Identify which cell holds the provided text, then report its (X, Y) central coordinate. 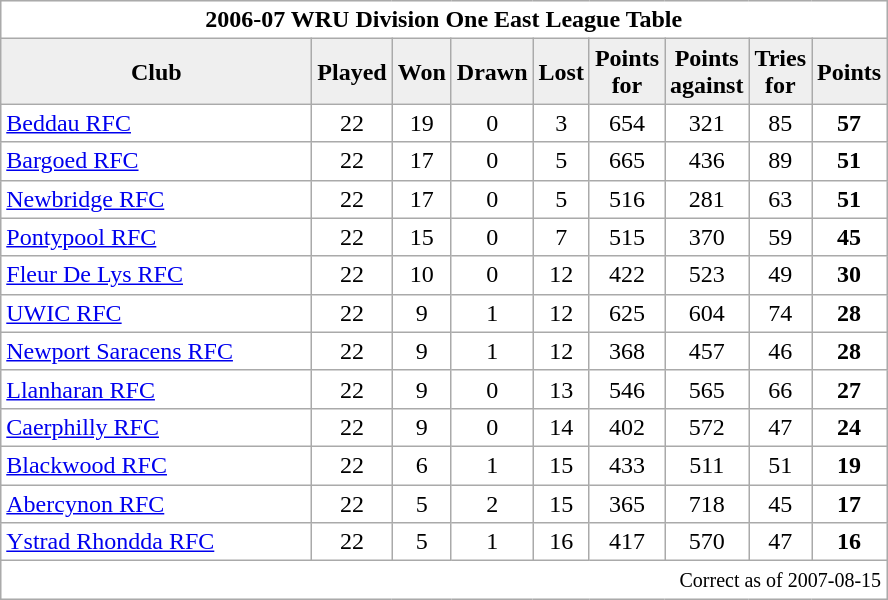
Club (156, 72)
665 (626, 161)
46 (780, 351)
57 (850, 123)
85 (780, 123)
417 (626, 542)
515 (626, 237)
546 (626, 389)
3 (561, 123)
30 (850, 275)
Fleur De Lys RFC (156, 275)
Lost (561, 72)
Bargoed RFC (156, 161)
523 (706, 275)
63 (780, 199)
Points (850, 72)
Correct as of 2007-08-15 (444, 580)
Newbridge RFC (156, 199)
59 (780, 237)
422 (626, 275)
66 (780, 389)
Blackwood RFC (156, 465)
74 (780, 313)
Llanharan RFC (156, 389)
Drawn (492, 72)
Won (422, 72)
Caerphilly RFC (156, 427)
2 (492, 503)
13 (561, 389)
402 (626, 427)
368 (626, 351)
27 (850, 389)
Ystrad Rhondda RFC (156, 542)
572 (706, 427)
718 (706, 503)
Points for (626, 72)
457 (706, 351)
Pontypool RFC (156, 237)
516 (626, 199)
Played (352, 72)
281 (706, 199)
6 (422, 465)
365 (626, 503)
UWIC RFC (156, 313)
10 (422, 275)
321 (706, 123)
24 (850, 427)
2006-07 WRU Division One East League Table (444, 20)
14 (561, 427)
49 (780, 275)
7 (561, 237)
604 (706, 313)
Newport Saracens RFC (156, 351)
Tries for (780, 72)
511 (706, 465)
Beddau RFC (156, 123)
654 (626, 123)
625 (626, 313)
436 (706, 161)
Abercynon RFC (156, 503)
433 (626, 465)
565 (706, 389)
89 (780, 161)
570 (706, 542)
370 (706, 237)
Points against (706, 72)
